Return (x, y) of the center of cell containing provided text 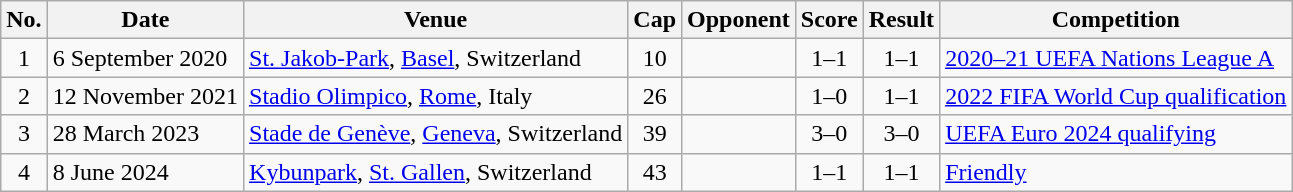
39 (655, 134)
No. (24, 20)
Opponent (739, 20)
3 (24, 134)
1–0 (829, 96)
10 (655, 58)
Kybunpark, St. Gallen, Switzerland (436, 172)
Stade de Genève, Geneva, Switzerland (436, 134)
26 (655, 96)
2022 FIFA World Cup qualification (1116, 96)
Score (829, 20)
Date (145, 20)
Competition (1116, 20)
1 (24, 58)
2020–21 UEFA Nations League A (1116, 58)
2 (24, 96)
43 (655, 172)
UEFA Euro 2024 qualifying (1116, 134)
Stadio Olimpico, Rome, Italy (436, 96)
Friendly (1116, 172)
4 (24, 172)
Venue (436, 20)
28 March 2023 (145, 134)
St. Jakob-Park, Basel, Switzerland (436, 58)
12 November 2021 (145, 96)
8 June 2024 (145, 172)
Cap (655, 20)
6 September 2020 (145, 58)
Result (901, 20)
